Return [X, Y] of the center of cell containing provided text 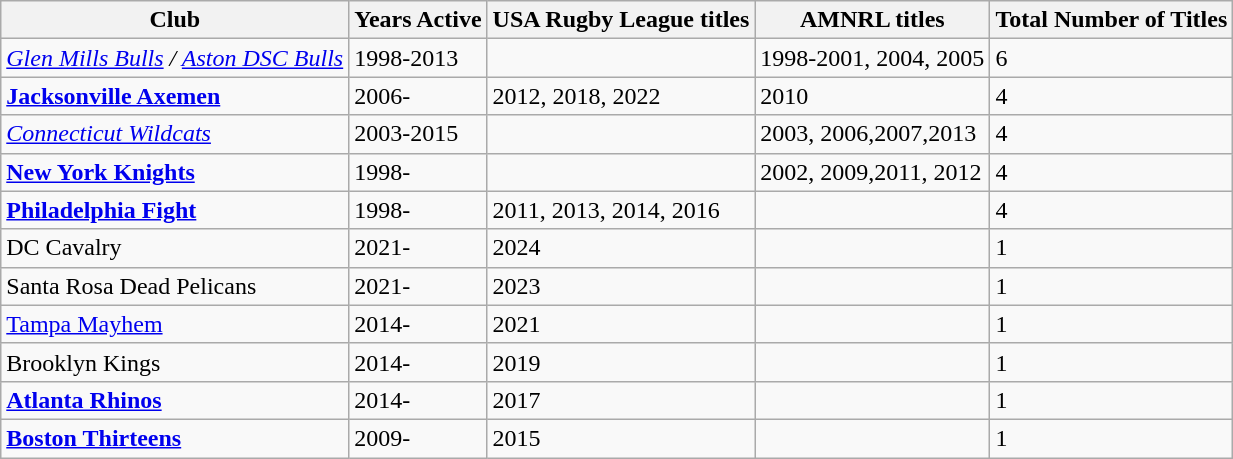
2015 [621, 438]
2012, 2018, 2022 [621, 96]
USA Rugby League titles [621, 20]
2010 [872, 96]
1998-2013 [418, 58]
2002, 2009,2011, 2012 [872, 172]
Jacksonville Axemen [175, 96]
Club [175, 20]
2017 [621, 400]
New York Knights [175, 172]
DC Cavalry [175, 248]
2006- [418, 96]
Tampa Mayhem [175, 324]
2003-2015 [418, 134]
2021 [621, 324]
Philadelphia Fight [175, 210]
Atlanta Rhinos [175, 400]
2009- [418, 438]
2011, 2013, 2014, 2016 [621, 210]
1998-2001, 2004, 2005 [872, 58]
2019 [621, 362]
Years Active [418, 20]
Glen Mills Bulls / Aston DSC Bulls [175, 58]
AMNRL titles [872, 20]
Total Number of Titles [1112, 20]
Brooklyn Kings [175, 362]
2023 [621, 286]
Santa Rosa Dead Pelicans [175, 286]
Connecticut Wildcats [175, 134]
2003, 2006,2007,2013 [872, 134]
6 [1112, 58]
2024 [621, 248]
Boston Thirteens [175, 438]
